Pinpoint the cell where the given text exists, returning its [X, Y] midpoint coordinate. 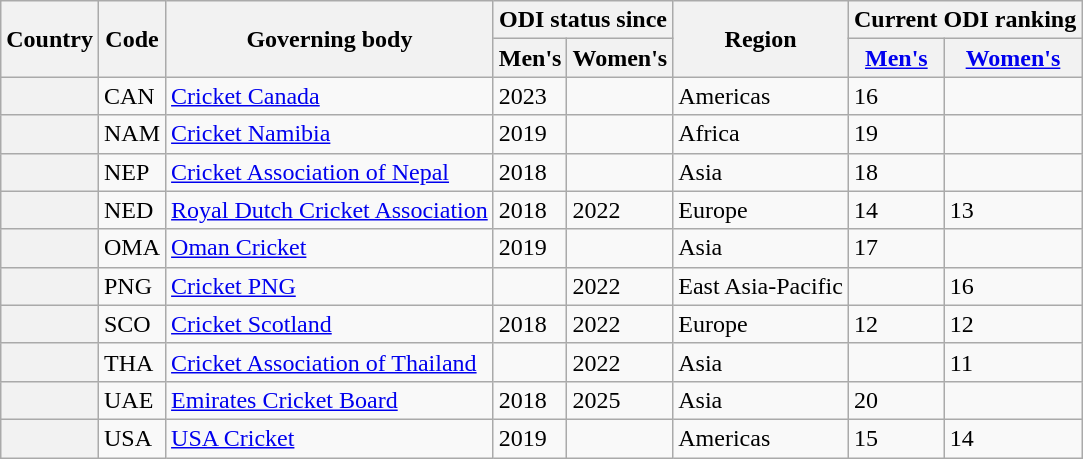
17 [896, 248]
Code [132, 39]
Current ODI ranking [964, 20]
19 [896, 134]
Cricket Association of Thailand [330, 362]
Cricket Scotland [330, 324]
CAN [132, 96]
2025 [620, 400]
15 [896, 438]
USA Cricket [330, 438]
Governing body [330, 39]
East Asia-Pacific [761, 286]
11 [1012, 362]
UAE [132, 400]
Oman Cricket [330, 248]
Cricket Namibia [330, 134]
20 [896, 400]
Region [761, 39]
NEP [132, 172]
Cricket PNG [330, 286]
Country [50, 39]
Africa [761, 134]
THA [132, 362]
Cricket Canada [330, 96]
ODI status since [582, 20]
SCO [132, 324]
Cricket Association of Nepal [330, 172]
NED [132, 210]
18 [896, 172]
PNG [132, 286]
Royal Dutch Cricket Association [330, 210]
Emirates Cricket Board [330, 400]
13 [1012, 210]
USA [132, 438]
OMA [132, 248]
NAM [132, 134]
2023 [530, 96]
